Provide the (X, Y) coordinate of the cell's center where the given text is located.  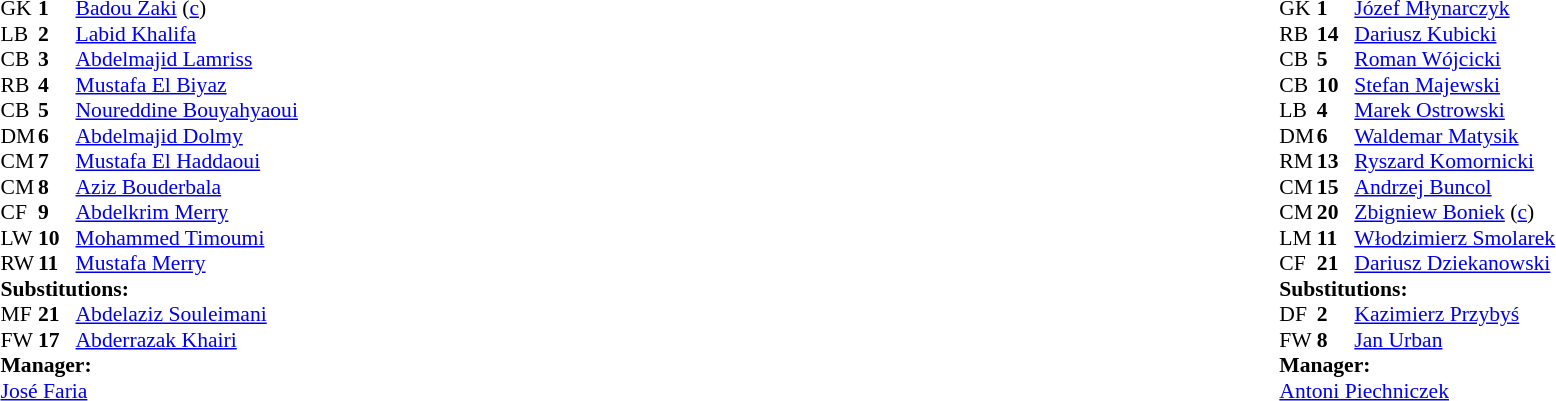
Kazimierz Przybyś (1454, 315)
Stefan Majewski (1454, 85)
7 (57, 161)
Dariusz Kubicki (1454, 34)
Roman Wójcicki (1454, 59)
Abdelaziz Souleimani (187, 315)
Andrzej Buncol (1454, 187)
17 (57, 340)
13 (1336, 161)
Abdelkrim Merry (187, 213)
MF (19, 315)
Jan Urban (1454, 340)
RW (19, 263)
3 (57, 59)
Dariusz Dziekanowski (1454, 263)
Mustafa El Haddaoui (187, 161)
Marek Ostrowski (1454, 111)
Waldemar Matysik (1454, 136)
Włodzimierz Smolarek (1454, 238)
Abdelmajid Lamriss (187, 59)
LW (19, 238)
Ryszard Komornicki (1454, 161)
DF (1298, 315)
20 (1336, 213)
14 (1336, 34)
LM (1298, 238)
Noureddine Bouyahyaoui (187, 111)
RM (1298, 161)
Aziz Bouderbala (187, 187)
Zbigniew Boniek (c) (1454, 213)
Abderrazak Khairi (187, 340)
Labid Khalifa (187, 34)
Mohammed Timoumi (187, 238)
9 (57, 213)
15 (1336, 187)
Mustafa Merry (187, 263)
Mustafa El Biyaz (187, 85)
Abdelmajid Dolmy (187, 136)
